Extract the [x, y] coordinate from the center of the cell holding the provided text.  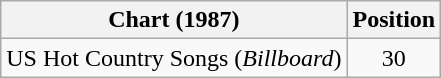
US Hot Country Songs (Billboard) [174, 58]
Chart (1987) [174, 20]
Position [394, 20]
30 [394, 58]
